Capture the cell that displays the provided text and extract its (x, y) central coordinate. 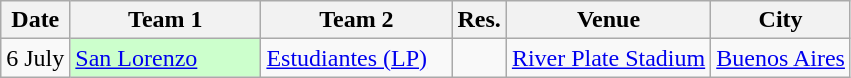
Res. (479, 20)
Date (36, 20)
Team 1 (166, 20)
Estudiantes (LP) (356, 58)
River Plate Stadium (608, 58)
Buenos Aires (781, 58)
6 July (36, 58)
Venue (608, 20)
Team 2 (356, 20)
City (781, 20)
San Lorenzo (166, 58)
